Determine the (x, y) coordinate at the center of the cell enclosing the given text.  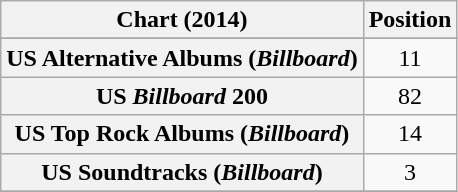
11 (410, 58)
US Top Rock Albums (Billboard) (182, 134)
US Alternative Albums (Billboard) (182, 58)
14 (410, 134)
US Billboard 200 (182, 96)
US Soundtracks (Billboard) (182, 172)
82 (410, 96)
Chart (2014) (182, 20)
3 (410, 172)
Position (410, 20)
